For the text-containing cell, return its midpoint in [X, Y] coordinate format. 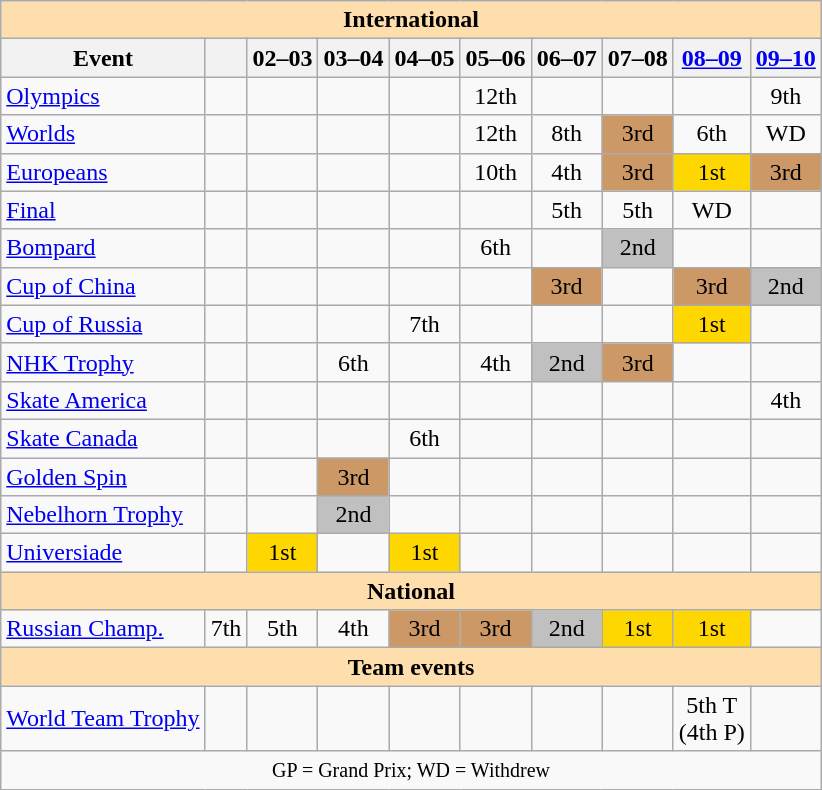
Nebelhorn Trophy [103, 515]
9th [786, 96]
07–08 [638, 58]
06–07 [566, 58]
Europeans [103, 172]
Event [103, 58]
International [412, 20]
Olympics [103, 96]
Golden Spin [103, 477]
Russian Champ. [103, 629]
5th T (4th P) [712, 718]
Cup of Russia [103, 324]
10th [496, 172]
Skate America [103, 400]
Skate Canada [103, 438]
02–03 [282, 58]
National [412, 591]
Bompard [103, 248]
03–04 [354, 58]
Final [103, 210]
8th [566, 134]
GP = Grand Prix; WD = Withdrew [412, 770]
Worlds [103, 134]
Team events [412, 667]
World Team Trophy [103, 718]
08–09 [712, 58]
Universiade [103, 553]
04–05 [424, 58]
09–10 [786, 58]
Cup of China [103, 286]
NHK Trophy [103, 362]
05–06 [496, 58]
